Return the [X, Y] coordinate for the center point of the cell that contains the specified text.  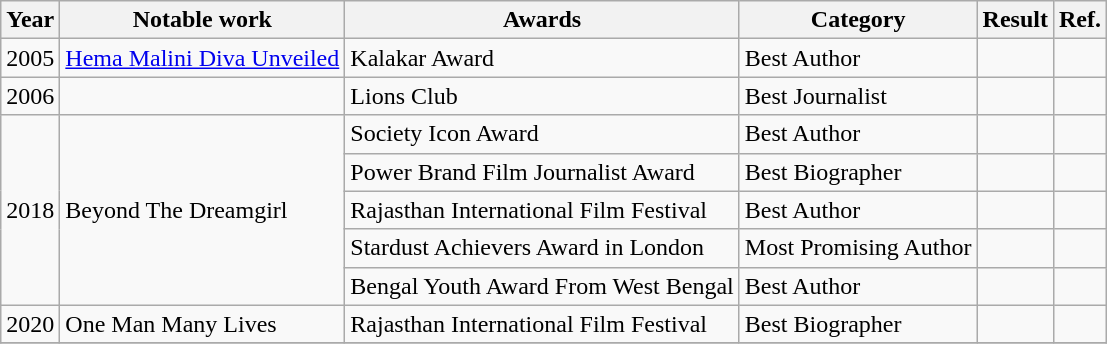
2006 [30, 96]
Bengal Youth Award From West Bengal [542, 286]
Hema Malini Diva Unveiled [202, 58]
Society Icon Award [542, 134]
One Man Many Lives [202, 324]
Best Journalist [858, 96]
Lions Club [542, 96]
Kalakar Award [542, 58]
2020 [30, 324]
2005 [30, 58]
Beyond The Dreamgirl [202, 210]
Awards [542, 20]
Power Brand Film Journalist Award [542, 172]
2018 [30, 210]
Ref. [1080, 20]
Most Promising Author [858, 248]
Result [1015, 20]
Year [30, 20]
Stardust Achievers Award in London [542, 248]
Category [858, 20]
Notable work [202, 20]
